Determine the [x, y] coordinate at the center of the cell enclosing the given text.  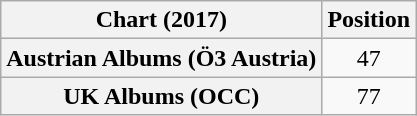
47 [369, 58]
Position [369, 20]
Austrian Albums (Ö3 Austria) [162, 58]
UK Albums (OCC) [162, 96]
77 [369, 96]
Chart (2017) [162, 20]
